Output the [x, y] coordinate of the center of the cell containing the given text.  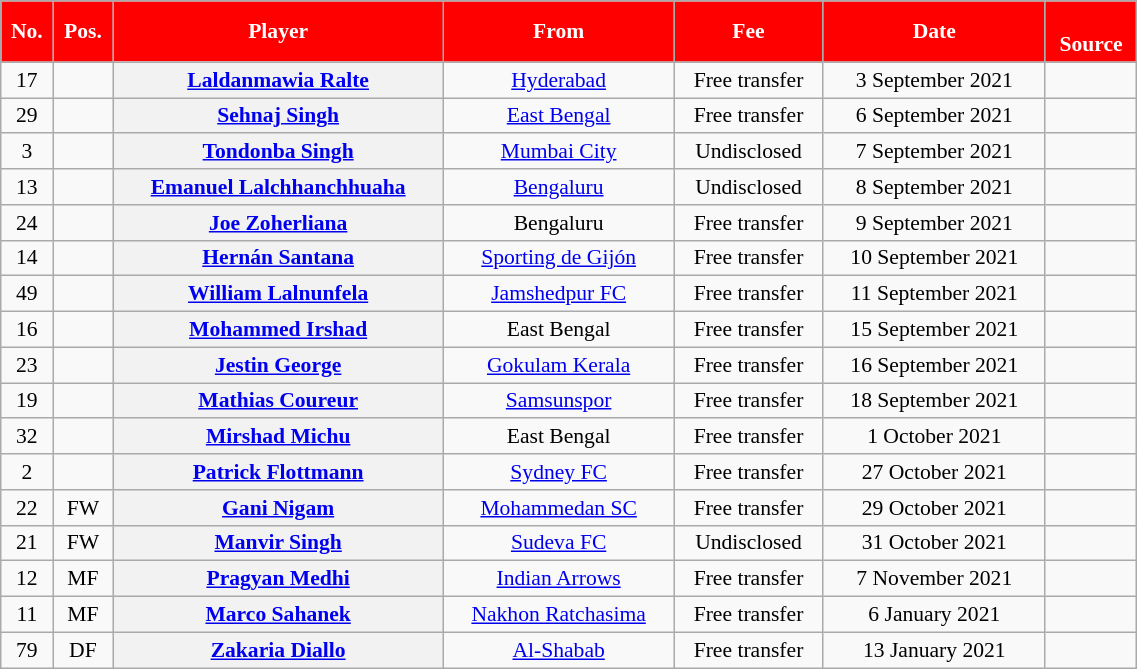
Date [934, 32]
49 [27, 294]
Jestin George [278, 365]
Marco Sahanek [278, 615]
11 [27, 615]
22 [27, 508]
79 [27, 650]
Sudeva FC [558, 543]
No. [27, 32]
13 January 2021 [934, 650]
Tondonba Singh [278, 152]
Sehnaj Singh [278, 116]
29 [27, 116]
23 [27, 365]
6 January 2021 [934, 615]
William Lalnunfela [278, 294]
16 [27, 330]
Zakaria Diallo [278, 650]
21 [27, 543]
Player [278, 32]
Mohammed Irshad [278, 330]
Indian Arrows [558, 579]
7 September 2021 [934, 152]
24 [27, 223]
Mumbai City [558, 152]
3 September 2021 [934, 80]
7 November 2021 [934, 579]
Hernán Santana [278, 258]
31 October 2021 [934, 543]
17 [27, 80]
Gokulam Kerala [558, 365]
6 September 2021 [934, 116]
29 October 2021 [934, 508]
From [558, 32]
3 [27, 152]
14 [27, 258]
Nakhon Ratchasima [558, 615]
19 [27, 401]
Hyderabad [558, 80]
Source [1091, 32]
2 [27, 472]
Pos. [83, 32]
Al-Shabab [558, 650]
Laldanmawia Ralte [278, 80]
10 September 2021 [934, 258]
Fee [748, 32]
Patrick Flottmann [278, 472]
Jamshedpur FC [558, 294]
32 [27, 437]
Pragyan Medhi [278, 579]
Gani Nigam [278, 508]
11 September 2021 [934, 294]
8 September 2021 [934, 187]
Samsunspor [558, 401]
Manvir Singh [278, 543]
Sydney FC [558, 472]
12 [27, 579]
16 September 2021 [934, 365]
9 September 2021 [934, 223]
18 September 2021 [934, 401]
27 October 2021 [934, 472]
DF [83, 650]
Mohammedan SC [558, 508]
Sporting de Gijón [558, 258]
Mirshad Michu [278, 437]
Mathias Coureur [278, 401]
1 October 2021 [934, 437]
Joe Zoherliana [278, 223]
13 [27, 187]
15 September 2021 [934, 330]
Emanuel Lalchhanchhuaha [278, 187]
